For the text-containing cell, return its midpoint in (X, Y) coordinate format. 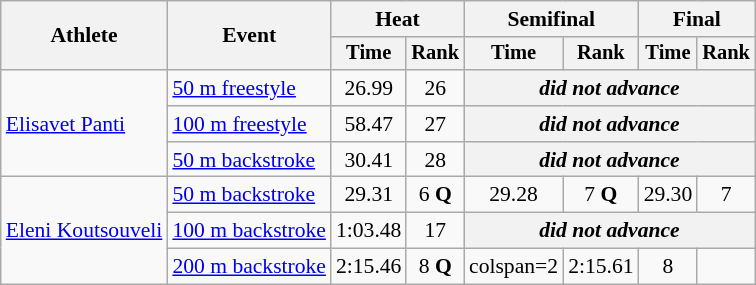
17 (435, 231)
colspan=2 (514, 267)
29.30 (668, 195)
Eleni Koutsouveli (84, 230)
Heat (398, 19)
Athlete (84, 36)
Elisavet Panti (84, 124)
7 Q (600, 195)
6 Q (435, 195)
1:03.48 (368, 231)
200 m backstroke (249, 267)
8 Q (435, 267)
27 (435, 124)
8 (668, 267)
100 m backstroke (249, 231)
29.28 (514, 195)
100 m freestyle (249, 124)
Semifinal (552, 19)
26.99 (368, 88)
Final (697, 19)
2:15.61 (600, 267)
58.47 (368, 124)
Event (249, 36)
26 (435, 88)
7 (726, 195)
29.31 (368, 195)
2:15.46 (368, 267)
28 (435, 160)
30.41 (368, 160)
50 m freestyle (249, 88)
